Locate the cell with the specified text and output its [x, y] center coordinate. 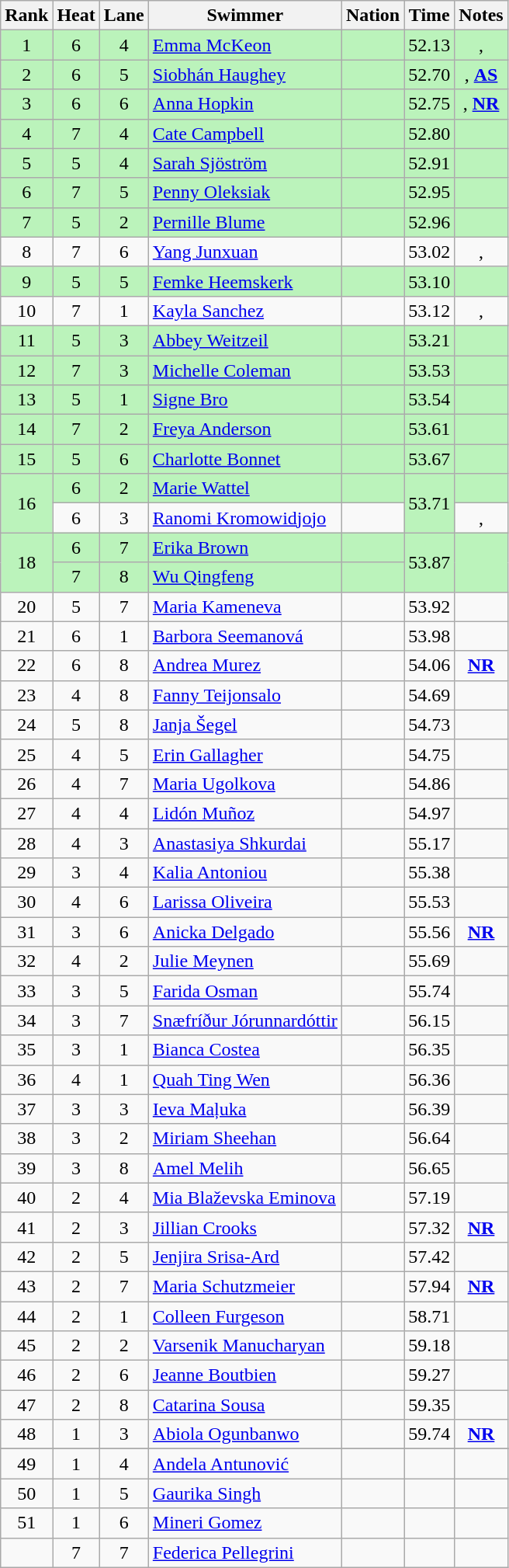
53.71 [430, 503]
53.61 [430, 429]
, NR [481, 104]
31 [26, 932]
Kayla Sanchez [245, 311]
40 [26, 1198]
44 [26, 1316]
54.06 [430, 666]
18 [26, 562]
Kalia Antoniou [245, 873]
27 [26, 813]
Andrea Murez [245, 666]
22 [26, 666]
42 [26, 1257]
26 [26, 784]
Erika Brown [245, 548]
Femke Heemskerk [245, 281]
Yang Junxuan [245, 252]
Emma McKeon [245, 45]
Jenjira Srisa-Ard [245, 1257]
Charlotte Bonnet [245, 459]
58.71 [430, 1316]
20 [26, 607]
56.35 [430, 1050]
59.35 [430, 1405]
55.56 [430, 932]
Time [430, 16]
57.19 [430, 1198]
Federica Pellegrini [245, 1552]
53.12 [430, 311]
51 [26, 1523]
53.10 [430, 281]
53.02 [430, 252]
54.86 [430, 784]
Heat [76, 16]
Julie Meynen [245, 961]
28 [26, 843]
57.94 [430, 1286]
38 [26, 1139]
56.64 [430, 1139]
Cate Campbell [245, 134]
54.69 [430, 695]
, AS [481, 75]
45 [26, 1346]
54.97 [430, 813]
41 [26, 1227]
21 [26, 636]
56.15 [430, 1020]
Bianca Costea [245, 1050]
Quah Ting Wen [245, 1080]
36 [26, 1080]
53.98 [430, 636]
53.53 [430, 370]
Ranomi Kromowidjojo [245, 518]
Abbey Weitzeil [245, 340]
Marie Wattel [245, 488]
56.65 [430, 1168]
Signe Bro [245, 400]
Amel Melih [245, 1168]
43 [26, 1286]
53.54 [430, 400]
59.74 [430, 1434]
54.75 [430, 754]
Anicka Delgado [245, 932]
24 [26, 725]
53.21 [430, 340]
Mineri Gomez [245, 1523]
Jillian Crooks [245, 1227]
57.42 [430, 1257]
55.53 [430, 902]
55.17 [430, 843]
Maria Schutzmeier [245, 1286]
48 [26, 1434]
Miriam Sheehan [245, 1139]
Ieva Maļuka [245, 1109]
49 [26, 1464]
Maria Kameneva [245, 607]
52.91 [430, 163]
56.39 [430, 1109]
Anastasiya Shkurdai [245, 843]
Anna Hopkin [245, 104]
34 [26, 1020]
16 [26, 503]
55.38 [430, 873]
Notes [481, 16]
46 [26, 1375]
Lidón Muñoz [245, 813]
Catarina Sousa [245, 1405]
Pernille Blume [245, 222]
47 [26, 1405]
54.73 [430, 725]
Michelle Coleman [245, 370]
Wu Qingfeng [245, 577]
Colleen Furgeson [245, 1316]
Varsenik Manucharyan [245, 1346]
Swimmer [245, 16]
55.74 [430, 991]
52.80 [430, 134]
32 [26, 961]
Fanny Teijonsalo [245, 695]
10 [26, 311]
Barbora Seemanová [245, 636]
29 [26, 873]
Maria Ugolkova [245, 784]
30 [26, 902]
55.69 [430, 961]
13 [26, 400]
Andela Antunović [245, 1464]
12 [26, 370]
52.13 [430, 45]
Siobhán Haughey [245, 75]
9 [26, 281]
Larissa Oliveira [245, 902]
Gaurika Singh [245, 1493]
Freya Anderson [245, 429]
53.92 [430, 607]
50 [26, 1493]
15 [26, 459]
Sarah Sjöström [245, 163]
Penny Oleksiak [245, 193]
53.67 [430, 459]
52.96 [430, 222]
35 [26, 1050]
56.36 [430, 1080]
Rank [26, 16]
Erin Gallagher [245, 754]
39 [26, 1168]
11 [26, 340]
59.18 [430, 1346]
Abiola Ogunbanwo [245, 1434]
52.95 [430, 193]
Snæfríður Jórunnardóttir [245, 1020]
Mia Blaževska Eminova [245, 1198]
Farida Osman [245, 991]
57.32 [430, 1227]
33 [26, 991]
14 [26, 429]
53.87 [430, 562]
52.75 [430, 104]
25 [26, 754]
Lane [124, 16]
Nation [372, 16]
37 [26, 1109]
52.70 [430, 75]
Jeanne Boutbien [245, 1375]
59.27 [430, 1375]
23 [26, 695]
Janja Šegel [245, 725]
